Provide the (X, Y) coordinate of the cell's center where the given text is located.  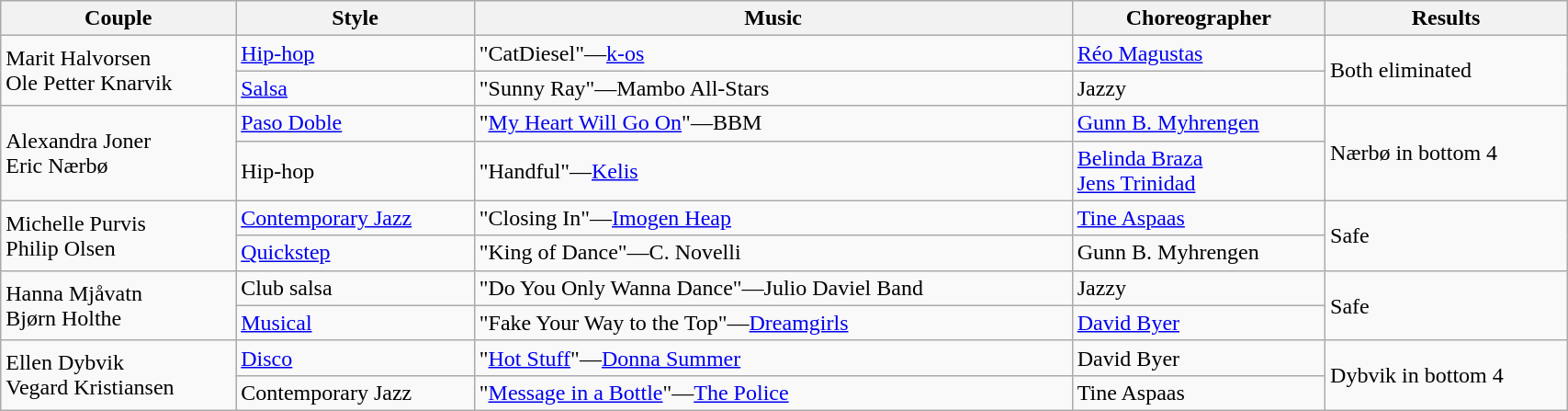
Nærbø in bottom 4 (1446, 153)
"King of Dance"—C. Novelli (773, 253)
Style (355, 18)
"Message in a Bottle"—The Police (773, 393)
"My Heart Will Go On"—BBM (773, 123)
Belinda BrazaJens Trinidad (1198, 171)
"Sunny Ray"—Mambo All-Stars (773, 88)
Réo Magustas (1198, 53)
"Closing In"—Imogen Heap (773, 218)
"Handful"—Kelis (773, 171)
Disco (355, 358)
"CatDiesel"—k-os (773, 53)
Dybvik in bottom 4 (1446, 375)
Club salsa (355, 288)
Alexandra JonerEric Nærbø (118, 153)
Both eliminated (1446, 71)
"Do You Only Wanna Dance"—Julio Daviel Band (773, 288)
"Hot Stuff"—Donna Summer (773, 358)
Marit HalvorsenOle Petter Knarvik (118, 71)
Michelle PurvisPhilip Olsen (118, 235)
Salsa (355, 88)
Paso Doble (355, 123)
Hanna MjåvatnBjørn Holthe (118, 305)
Results (1446, 18)
Music (773, 18)
Couple (118, 18)
Choreographer (1198, 18)
Musical (355, 323)
"Fake Your Way to the Top"—Dreamgirls (773, 323)
Quickstep (355, 253)
Ellen DybvikVegard Kristiansen (118, 375)
